Pinpoint the cell where the given text exists, returning its (x, y) midpoint coordinate. 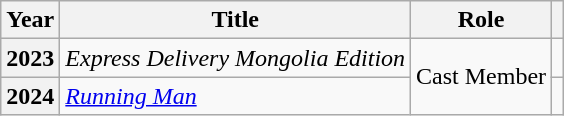
2023 (30, 58)
Title (236, 20)
Running Man (236, 96)
2024 (30, 96)
Role (482, 20)
Year (30, 20)
Cast Member (482, 77)
Express Delivery Mongolia Edition (236, 58)
